Identify which cell holds the provided text, then report its [x, y] central coordinate. 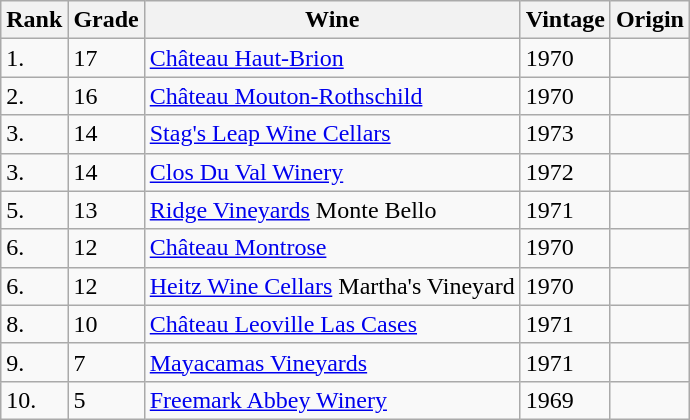
Château Montrose [332, 248]
Grade [106, 20]
Stag's Leap Wine Cellars [332, 134]
Rank [34, 20]
Clos Du Val Winery [332, 172]
13 [106, 210]
10 [106, 324]
1. [34, 58]
Mayacamas Vineyards [332, 362]
8. [34, 324]
5. [34, 210]
1973 [565, 134]
Freemark Abbey Winery [332, 400]
16 [106, 96]
10. [34, 400]
5 [106, 400]
2. [34, 96]
Château Leoville Las Cases [332, 324]
Ridge Vineyards Monte Bello [332, 210]
1972 [565, 172]
17 [106, 58]
Vintage [565, 20]
Heitz Wine Cellars Martha's Vineyard [332, 286]
1969 [565, 400]
9. [34, 362]
7 [106, 362]
Wine [332, 20]
Château Haut-Brion [332, 58]
Château Mouton-Rothschild [332, 96]
Origin [650, 20]
